Capture the cell that displays the provided text and extract its [x, y] central coordinate. 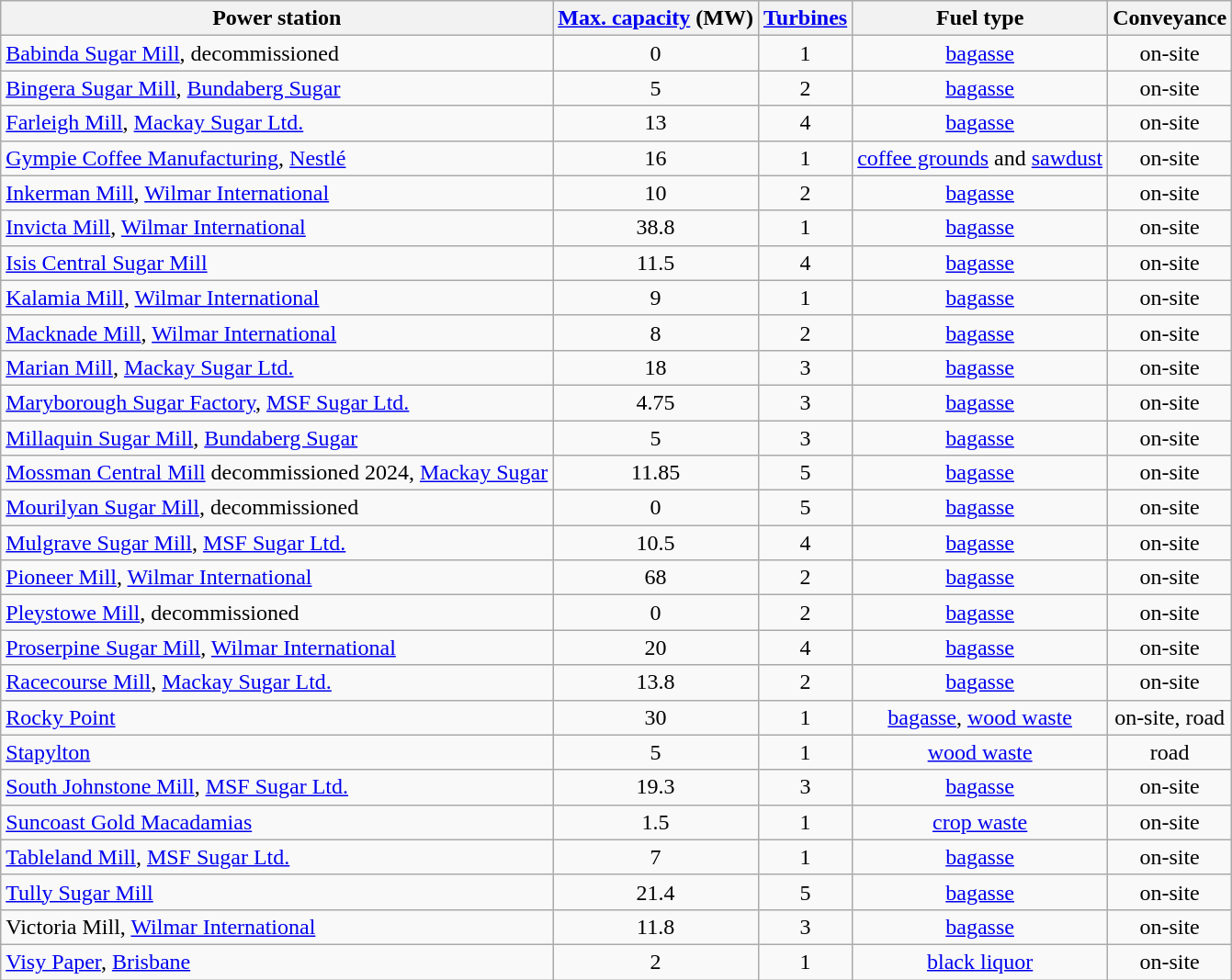
Tableland Mill, MSF Sugar Ltd. [277, 857]
9 [656, 298]
Pleystowe Mill, decommissioned [277, 613]
Macknade Mill, Wilmar International [277, 332]
Kalamia Mill, Wilmar International [277, 298]
11.5 [656, 263]
Victoria Mill, Wilmar International [277, 927]
Mulgrave Sugar Mill, MSF Sugar Ltd. [277, 543]
11.8 [656, 927]
Turbines [805, 18]
coffee grounds and sawdust [980, 158]
21.4 [656, 892]
Conveyance [1170, 18]
13.8 [656, 682]
Farleigh Mill, Mackay Sugar Ltd. [277, 123]
Maryborough Sugar Factory, MSF Sugar Ltd. [277, 402]
13 [656, 123]
Rocky Point [277, 717]
4.75 [656, 402]
18 [656, 367]
10 [656, 193]
7 [656, 857]
10.5 [656, 543]
19.3 [656, 787]
Gympie Coffee Manufacturing, Nestlé [277, 158]
Inkerman Mill, Wilmar International [277, 193]
crop waste [980, 822]
South Johnstone Mill, MSF Sugar Ltd. [277, 787]
38.8 [656, 228]
Tully Sugar Mill [277, 892]
Isis Central Sugar Mill [277, 263]
Millaquin Sugar Mill, Bundaberg Sugar [277, 438]
Babinda Sugar Mill, decommissioned [277, 53]
16 [656, 158]
68 [656, 578]
Fuel type [980, 18]
Invicta Mill, Wilmar International [277, 228]
on-site, road [1170, 717]
road [1170, 752]
wood waste [980, 752]
Proserpine Sugar Mill, Wilmar International [277, 648]
Suncoast Gold Macadamias [277, 822]
Max. capacity (MW) [656, 18]
Marian Mill, Mackay Sugar Ltd. [277, 367]
Power station [277, 18]
1.5 [656, 822]
30 [656, 717]
20 [656, 648]
11.85 [656, 473]
Bingera Sugar Mill, Bundaberg Sugar [277, 88]
Racecourse Mill, Mackay Sugar Ltd. [277, 682]
Stapylton [277, 752]
Mourilyan Sugar Mill, decommissioned [277, 508]
Pioneer Mill, Wilmar International [277, 578]
Mossman Central Mill decommissioned 2024, Mackay Sugar [277, 473]
black liquor [980, 962]
Visy Paper, Brisbane [277, 962]
bagasse, wood waste [980, 717]
8 [656, 332]
